Detect which cell encompasses the target text, then output its [X, Y] center coordinate. 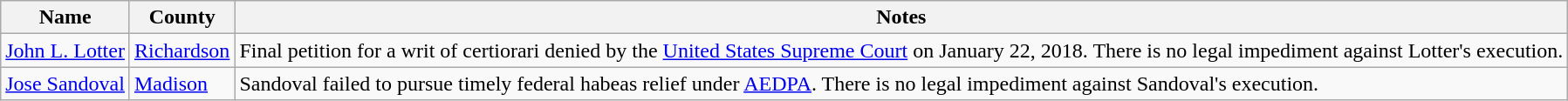
Richardson [181, 50]
Name [65, 17]
Jose Sandoval [65, 84]
County [181, 17]
Sandoval failed to pursue timely federal habeas relief under AEDPA. There is no legal impediment against Sandoval's execution. [901, 84]
John L. Lotter [65, 50]
Notes [901, 17]
Madison [181, 84]
